Output the (x, y) coordinate of the center of the cell containing the given text.  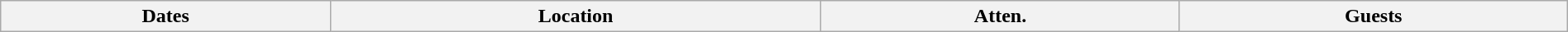
Atten. (1001, 16)
Guests (1373, 16)
Location (576, 16)
Dates (165, 16)
